Return the [x, y] coordinate for the center point of the cell that contains the specified text.  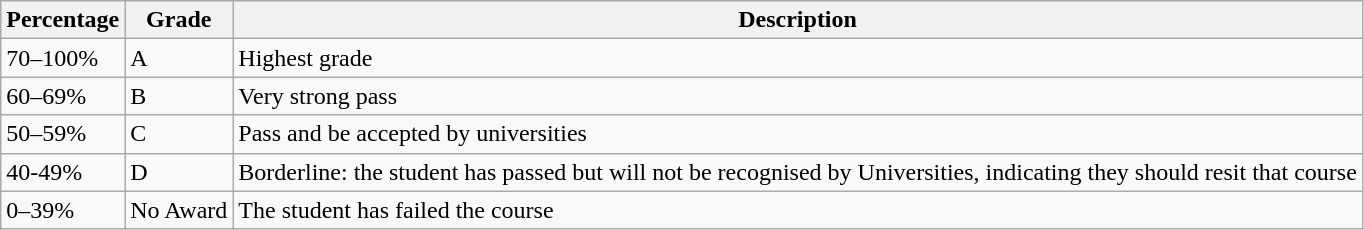
Grade [179, 20]
B [179, 96]
60–69% [63, 96]
C [179, 134]
The student has failed the course [798, 210]
70–100% [63, 58]
Pass and be accepted by universities [798, 134]
A [179, 58]
0–39% [63, 210]
50–59% [63, 134]
Very strong pass [798, 96]
Description [798, 20]
D [179, 172]
Borderline: the student has passed but will not be recognised by Universities, indicating they should resit that course [798, 172]
Percentage [63, 20]
40-49% [63, 172]
Highest grade [798, 58]
No Award [179, 210]
